Find where the given text appears and provide that cell's center as (X, Y) coordinate. 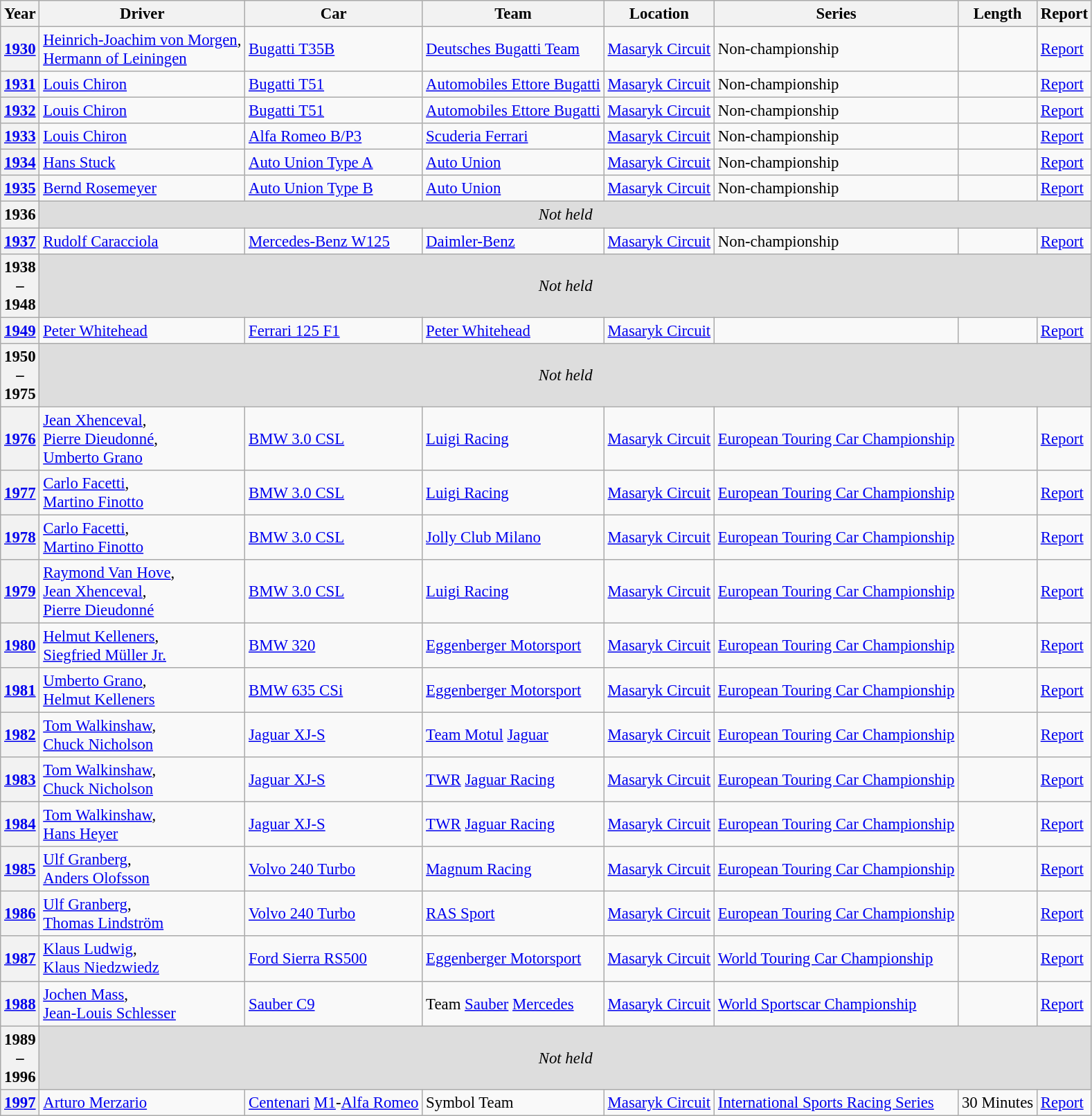
1936 (20, 215)
Hans Stuck (143, 163)
1950–1975 (20, 375)
BMW 320 (334, 646)
Series (836, 14)
1935 (20, 189)
World Sportscar Championship (836, 1003)
Rudolf Caracciola (143, 241)
Ford Sierra RS500 (334, 959)
Auto Union Type B (334, 189)
1976 (20, 439)
1984 (20, 824)
Team Sauber Mercedes (513, 1003)
Location (659, 14)
1978 (20, 538)
1931 (20, 85)
International Sports Racing Series (836, 1102)
1986 (20, 914)
Deutsches Bugatti Team (513, 50)
BMW 635 CSi (334, 690)
1977 (20, 493)
Auto Union Type A (334, 163)
Mercedes-Benz W125 (334, 241)
1937 (20, 241)
Team Motul Jaguar (513, 736)
Arturo Merzario (143, 1102)
Klaus Ludwig, Klaus Niedzwiedz (143, 959)
Symbol Team (513, 1102)
Jolly Club Milano (513, 538)
Magnum Racing (513, 869)
Driver (143, 14)
1932 (20, 111)
Centenari M1-Alfa Romeo (334, 1102)
Daimler-Benz (513, 241)
1987 (20, 959)
Jochen Mass, Jean-Louis Schlesser (143, 1003)
Helmut Kelleners, Siegfried Müller Jr. (143, 646)
1985 (20, 869)
1980 (20, 646)
Ferrari 125 F1 (334, 330)
1988 (20, 1003)
Sauber C9 (334, 1003)
30 Minutes (998, 1102)
Car (334, 14)
Raymond Van Hove, Jean Xhenceval, Pierre Dieudonné (143, 592)
1983 (20, 780)
1949 (20, 330)
Jean Xhenceval, Pierre Dieudonné, Umberto Grano (143, 439)
Alfa Romeo B/P3 (334, 136)
1938–1948 (20, 285)
1933 (20, 136)
1981 (20, 690)
Scuderia Ferrari (513, 136)
Ulf Granberg, Thomas Lindström (143, 914)
Length (998, 14)
Team (513, 14)
1989–1996 (20, 1058)
1982 (20, 736)
1934 (20, 163)
1997 (20, 1102)
Bernd Rosemeyer (143, 189)
Ulf Granberg, Anders Olofsson (143, 869)
Heinrich-Joachim von Morgen, Hermann of Leiningen (143, 50)
Year (20, 14)
Umberto Grano, Helmut Kelleners (143, 690)
RAS Sport (513, 914)
Bugatti T35B (334, 50)
1979 (20, 592)
Tom Walkinshaw, Hans Heyer (143, 824)
1930 (20, 50)
World Touring Car Championship (836, 959)
